Locate the cell with the specified text and output its (x, y) center coordinate. 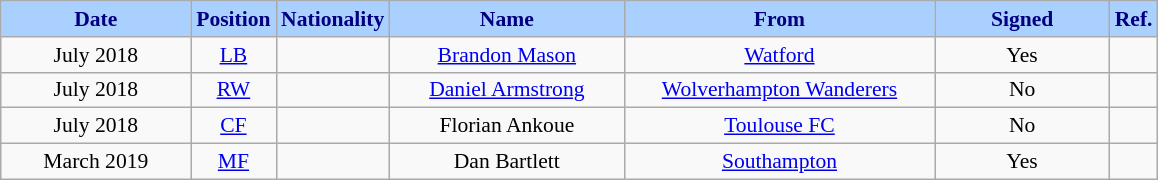
Florian Ankoue (506, 126)
Position (234, 19)
Signed (1022, 19)
Name (506, 19)
RW (234, 90)
Nationality (332, 19)
Wolverhampton Wanderers (779, 90)
CF (234, 126)
Brandon Mason (506, 55)
Southampton (779, 162)
MF (234, 162)
March 2019 (96, 162)
Toulouse FC (779, 126)
Ref. (1134, 19)
Date (96, 19)
Daniel Armstrong (506, 90)
LB (234, 55)
From (779, 19)
Watford (779, 55)
Dan Bartlett (506, 162)
